Return [X, Y] of the center of cell containing provided text 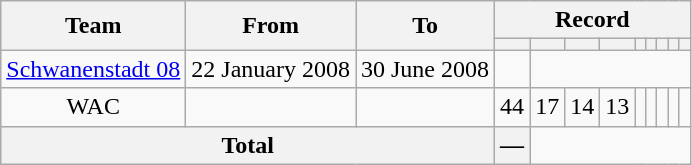
To [426, 26]
17 [548, 107]
30 June 2008 [426, 69]
Total [248, 145]
— [512, 145]
14 [582, 107]
Record [593, 20]
Team [94, 26]
13 [618, 107]
44 [512, 107]
From [271, 26]
WAC [94, 107]
Schwanenstadt 08 [94, 69]
22 January 2008 [271, 69]
